From the cell containing the given text, extract its center point as (x, y) coordinate. 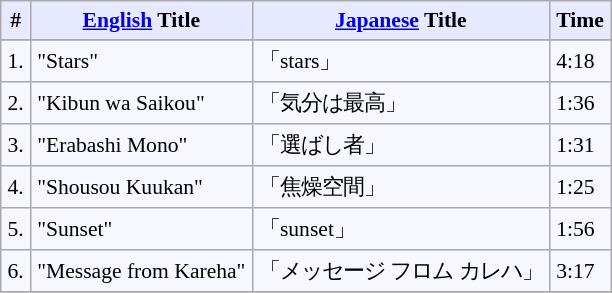
3:17 (580, 271)
Time (580, 20)
1:36 (580, 103)
「stars」 (400, 61)
5. (16, 229)
"Kibun wa Saikou" (141, 103)
English Title (141, 20)
"Message from Kareha" (141, 271)
1:31 (580, 145)
「焦燥空間」 (400, 187)
1:25 (580, 187)
Japanese Title (400, 20)
3. (16, 145)
"Sunset" (141, 229)
1:56 (580, 229)
「気分は最高」 (400, 103)
「選ばし者」 (400, 145)
6. (16, 271)
「sunset」 (400, 229)
"Erabashi Mono" (141, 145)
4:18 (580, 61)
"Stars" (141, 61)
2. (16, 103)
"Shousou Kuukan" (141, 187)
「メッセージ フロム カレハ」 (400, 271)
1. (16, 61)
# (16, 20)
4. (16, 187)
